From the cell containing the given text, extract its center point as (X, Y) coordinate. 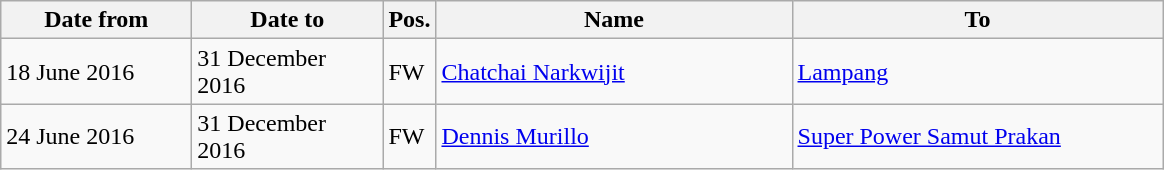
Date to (288, 20)
Super Power Samut Prakan (978, 136)
24 June 2016 (96, 136)
Lampang (978, 72)
Pos. (410, 20)
Date from (96, 20)
Chatchai Narkwijit (614, 72)
Name (614, 20)
18 June 2016 (96, 72)
To (978, 20)
Dennis Murillo (614, 136)
